Locate the cell with the specified text and output its [X, Y] center coordinate. 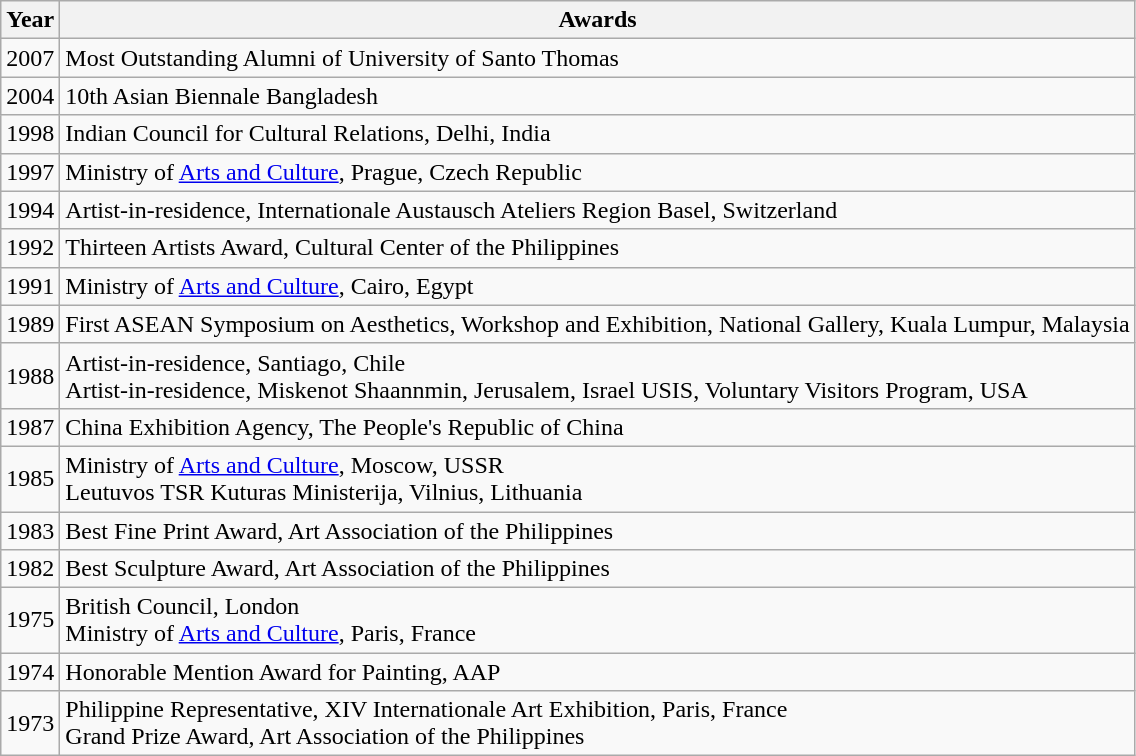
2007 [30, 58]
1982 [30, 569]
1974 [30, 672]
1997 [30, 172]
Ministry of Arts and Culture, Moscow, USSRLeutuvos TSR Kuturas Ministerija, Vilnius, Lithuania [598, 478]
Philippine Representative, XIV Internationale Art Exhibition, Paris, FranceGrand Prize Award, Art Association of the Philippines [598, 724]
Honorable Mention Award for Painting, AAP [598, 672]
1989 [30, 324]
1973 [30, 724]
1992 [30, 248]
British Council, LondonMinistry of Arts and Culture, Paris, France [598, 620]
1983 [30, 531]
1988 [30, 376]
1985 [30, 478]
10th Asian Biennale Bangladesh [598, 96]
Most Outstanding Alumni of University of Santo Thomas [598, 58]
Best Fine Print Award, Art Association of the Philippines [598, 531]
Ministry of Arts and Culture, Prague, Czech Republic [598, 172]
Artist-in-residence, Santiago, ChileArtist-in-residence, Miskenot Shaannmin, Jerusalem, Israel USIS, Voluntary Visitors Program, USA [598, 376]
2004 [30, 96]
1987 [30, 427]
First ASEAN Symposium on Aesthetics, Workshop and Exhibition, National Gallery, Kuala Lumpur, Malaysia [598, 324]
Best Sculpture Award, Art Association of the Philippines [598, 569]
Indian Council for Cultural Relations, Delhi, India [598, 134]
Artist-in-residence, Internationale Austausch Ateliers Region Basel, Switzerland [598, 210]
1994 [30, 210]
1998 [30, 134]
Thirteen Artists Award, Cultural Center of the Philippines [598, 248]
China Exhibition Agency, The People's Republic of China [598, 427]
Ministry of Arts and Culture, Cairo, Egypt [598, 286]
Year [30, 20]
1975 [30, 620]
Awards [598, 20]
1991 [30, 286]
